Return the [x, y] coordinate for the center point of the cell that contains the specified text.  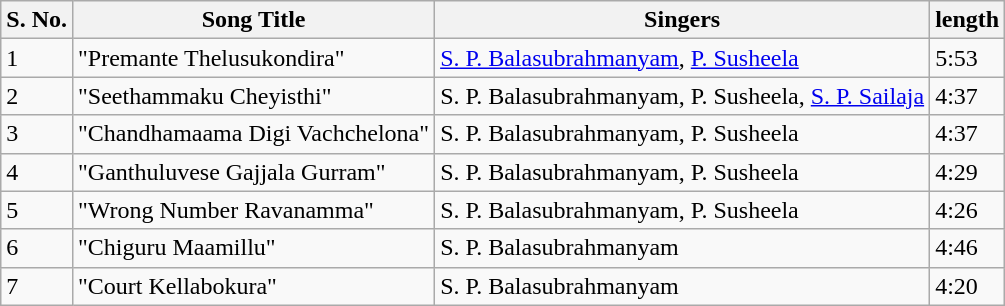
"Chandhamaama Digi Vachchelona" [253, 134]
length [968, 20]
"Premante Thelusukondira" [253, 58]
S. No. [37, 20]
7 [37, 286]
2 [37, 96]
"Wrong Number Ravanamma" [253, 210]
"Ganthuluvese Gajjala Gurram" [253, 172]
Song Title [253, 20]
4:29 [968, 172]
5:53 [968, 58]
4:46 [968, 248]
5 [37, 210]
4 [37, 172]
"Chiguru Maamillu" [253, 248]
Singers [682, 20]
"Seethammaku Cheyisthi" [253, 96]
S. P. Balasubrahmanyam, P. Susheela, S. P. Sailaja [682, 96]
4:26 [968, 210]
1 [37, 58]
"Court Kellabokura" [253, 286]
3 [37, 134]
4:20 [968, 286]
6 [37, 248]
